Scan for the cell matching the given text and deliver its (x, y) coordinate at center. 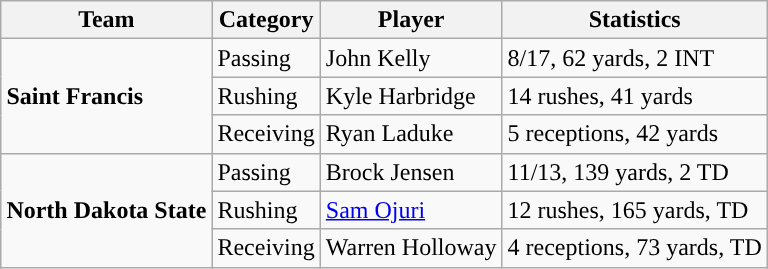
11/13, 139 yards, 2 TD (634, 172)
Player (411, 20)
Ryan Laduke (411, 134)
Kyle Harbridge (411, 96)
4 receptions, 73 yards, TD (634, 248)
14 rushes, 41 yards (634, 96)
North Dakota State (106, 210)
12 rushes, 165 yards, TD (634, 210)
Sam Ojuri (411, 210)
Brock Jensen (411, 172)
8/17, 62 yards, 2 INT (634, 58)
5 receptions, 42 yards (634, 134)
Category (266, 20)
John Kelly (411, 58)
Warren Holloway (411, 248)
Statistics (634, 20)
Team (106, 20)
Saint Francis (106, 96)
